Provide the [x, y] coordinate of the cell's center where the given text is located.  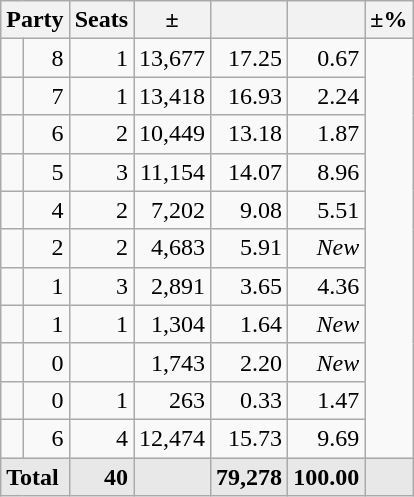
14.07 [250, 172]
3.65 [250, 286]
10,449 [172, 134]
5.91 [250, 248]
17.25 [250, 58]
Party [35, 20]
12,474 [172, 438]
13,677 [172, 58]
13.18 [250, 134]
15.73 [250, 438]
0.33 [250, 400]
Total [35, 477]
100.00 [326, 477]
Seats [101, 20]
7 [46, 96]
1.47 [326, 400]
8.96 [326, 172]
7,202 [172, 210]
±% [389, 20]
40 [101, 477]
0.67 [326, 58]
1,304 [172, 324]
4.36 [326, 286]
2,891 [172, 286]
9.69 [326, 438]
1,743 [172, 362]
5.51 [326, 210]
2.24 [326, 96]
1.64 [250, 324]
8 [46, 58]
1.87 [326, 134]
4,683 [172, 248]
± [172, 20]
263 [172, 400]
13,418 [172, 96]
2.20 [250, 362]
9.08 [250, 210]
79,278 [250, 477]
11,154 [172, 172]
16.93 [250, 96]
5 [46, 172]
